Determine the (x, y) coordinate at the center of the cell enclosing the given text.  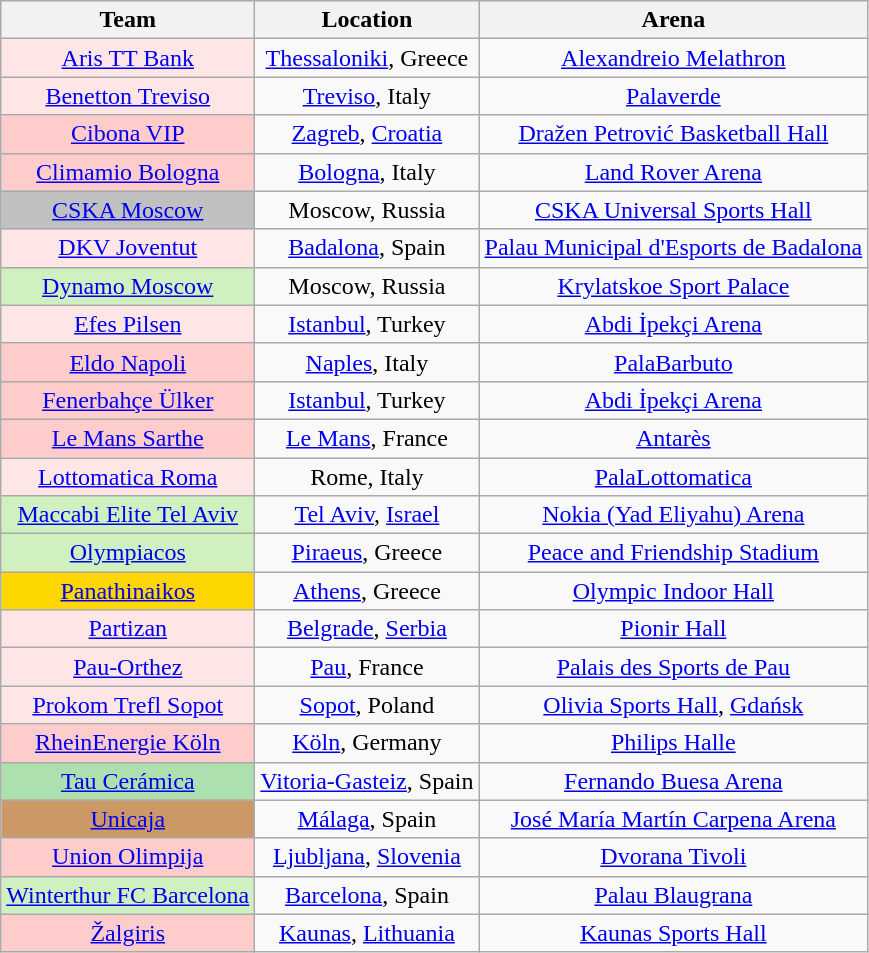
Zagreb, Croatia (367, 134)
Arena (674, 20)
Olympic Indoor Hall (674, 591)
DKV Joventut (128, 248)
Ljubljana, Slovenia (367, 857)
Olympiacos (128, 553)
Le Mans Sarthe (128, 438)
PalaLottomatica (674, 477)
Palau Blaugrana (674, 895)
PalaBarbuto (674, 362)
Maccabi Elite Tel Aviv (128, 515)
Treviso, Italy (367, 96)
Olivia Sports Hall, Gdańsk (674, 705)
Location (367, 20)
Team (128, 20)
Thessaloniki, Greece (367, 58)
Lottomatica Roma (128, 477)
Cibona VIP (128, 134)
Efes Pilsen (128, 324)
Pau, France (367, 667)
Le Mans, France (367, 438)
Nokia (Yad Eliyahu) Arena (674, 515)
Athens, Greece (367, 591)
Málaga, Spain (367, 819)
Alexandreio Melathron (674, 58)
Dražen Petrović Basketball Hall (674, 134)
Philips Halle (674, 743)
Kaunas, Lithuania (367, 933)
Piraeus, Greece (367, 553)
Tau Cerámica (128, 781)
Krylatskoe Sport Palace (674, 286)
Kaunas Sports Hall (674, 933)
Eldo Napoli (128, 362)
Union Olimpija (128, 857)
Panathinaikos (128, 591)
Barcelona, Spain (367, 895)
Land Rover Arena (674, 172)
Pau-Orthez (128, 667)
Palaverde (674, 96)
CSKA Universal Sports Hall (674, 210)
Bologna, Italy (367, 172)
José María Martín Carpena Arena (674, 819)
Benetton Treviso (128, 96)
Unicaja (128, 819)
CSKA Moscow (128, 210)
Winterthur FC Barcelona (128, 895)
Palau Municipal d'Esports de Badalona (674, 248)
Vitoria-Gasteiz, Spain (367, 781)
Partizan (128, 629)
Aris TT Bank (128, 58)
Köln, Germany (367, 743)
Rome, Italy (367, 477)
Antarès (674, 438)
RheinEnergie Köln (128, 743)
Naples, Italy (367, 362)
Fernando Buesa Arena (674, 781)
Belgrade, Serbia (367, 629)
Dynamo Moscow (128, 286)
Prokom Trefl Sopot (128, 705)
Palais des Sports de Pau (674, 667)
Sopot, Poland (367, 705)
Dvorana Tivoli (674, 857)
Fenerbahçe Ülker (128, 400)
Žalgiris (128, 933)
Badalona, Spain (367, 248)
Peace and Friendship Stadium (674, 553)
Climamio Bologna (128, 172)
Pionir Hall (674, 629)
Tel Aviv, Israel (367, 515)
